Scan for the cell matching the given text and deliver its (x, y) coordinate at center. 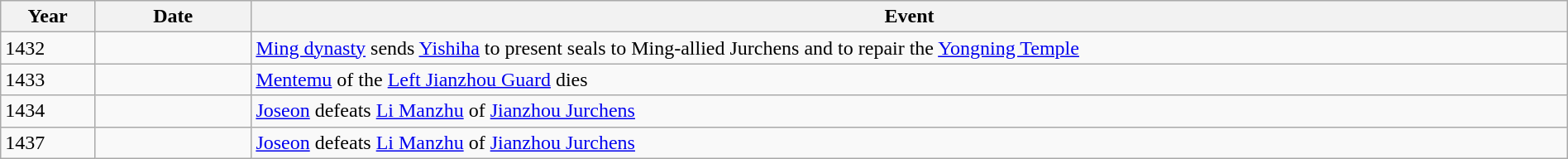
1434 (48, 111)
Date (172, 17)
Ming dynasty sends Yishiha to present seals to Ming-allied Jurchens and to repair the Yongning Temple (910, 48)
Event (910, 17)
Year (48, 17)
Mentemu of the Left Jianzhou Guard dies (910, 79)
1437 (48, 142)
1433 (48, 79)
1432 (48, 48)
